Search for the cell housing the specified text and yield its [x, y] center coordinate. 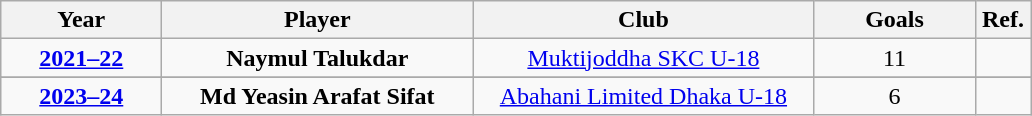
11 [894, 58]
Goals [894, 20]
Player [318, 20]
Ref. [1003, 20]
Year [82, 20]
Muktijoddha SKC U-18 [644, 58]
Club [644, 20]
2023–24 [82, 96]
Abahani Limited Dhaka U-18 [644, 96]
6 [894, 96]
2021–22 [82, 58]
Naymul Talukdar [318, 58]
Md Yeasin Arafat Sifat [318, 96]
